Output the [x, y] coordinate of the center of the cell containing the given text.  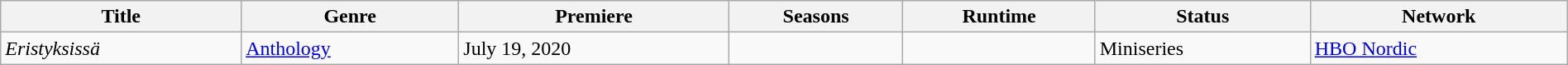
Network [1439, 17]
Status [1202, 17]
Eristyksissä [121, 48]
Title [121, 17]
Premiere [594, 17]
Miniseries [1202, 48]
Seasons [815, 17]
July 19, 2020 [594, 48]
Anthology [351, 48]
Genre [351, 17]
Runtime [999, 17]
HBO Nordic [1439, 48]
